Output the [X, Y] coordinate of the center of the cell containing the given text.  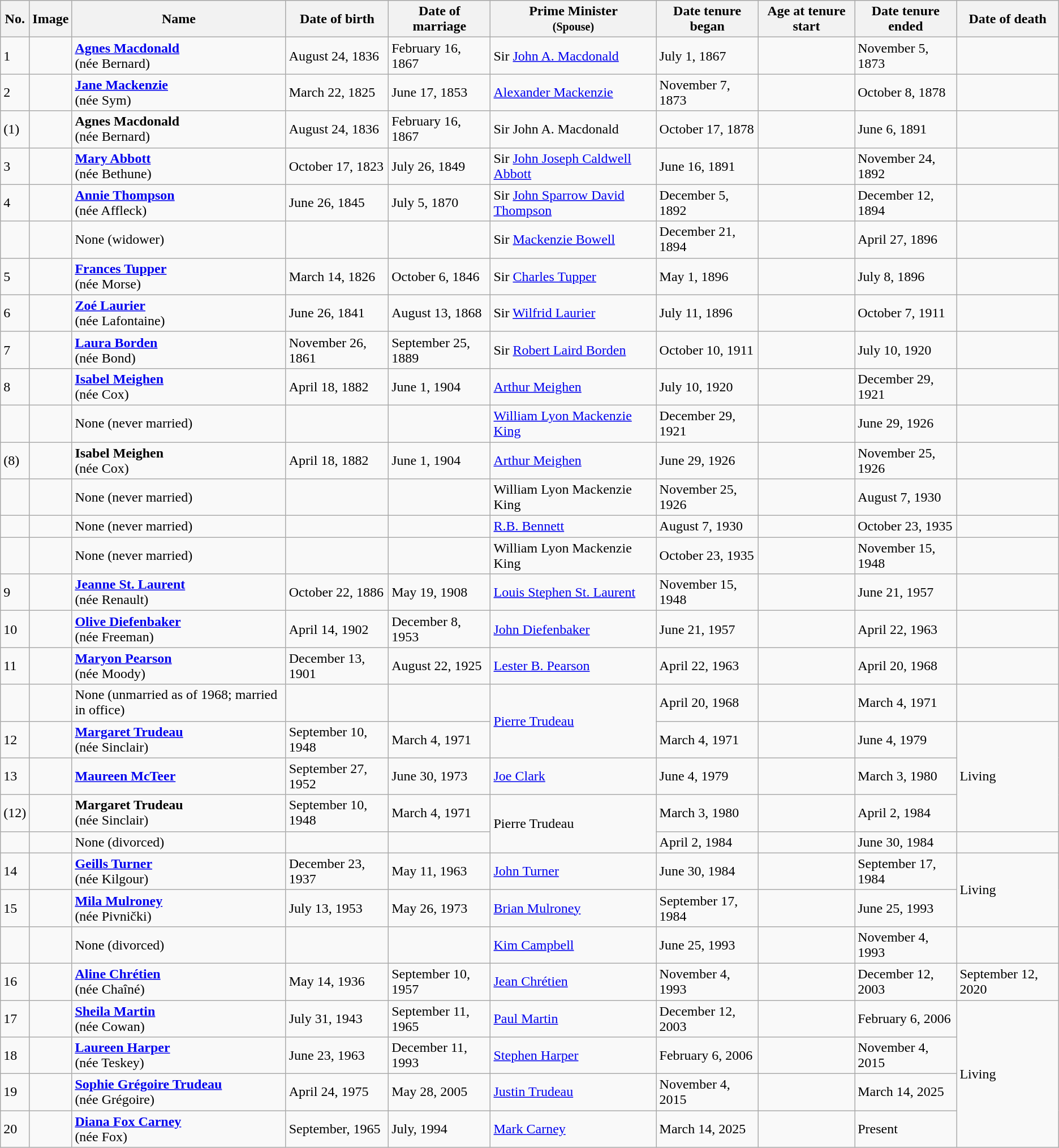
Age at tenure start [806, 19]
Date of birth [337, 19]
None (widower) [179, 240]
18 [15, 1055]
Zoé Laurier(née Lafontaine) [179, 313]
May 19, 1908 [440, 593]
Sir John Sparrow David Thompson [574, 202]
11 [15, 666]
4 [15, 202]
5 [15, 276]
June 26, 1841 [337, 313]
9 [15, 593]
Lester B. Pearson [574, 666]
Paul Martin [574, 1018]
Jeanne St. Laurent(née Renault) [179, 593]
December 11, 1993 [440, 1055]
August 13, 1868 [440, 313]
Sir Robert Laird Borden [574, 349]
Sir Wilfrid Laurier [574, 313]
6 [15, 313]
October 22, 1886 [337, 593]
September 12, 2020 [1008, 982]
September 27, 1952 [337, 776]
November 7, 1873 [707, 93]
Jean Chrétien [574, 982]
July 31, 1943 [337, 1018]
May 1, 1896 [707, 276]
Maureen McTeer [179, 776]
Name [179, 19]
Sir John Joseph Caldwell Abbott [574, 166]
Sir Mackenzie Bowell [574, 240]
12 [15, 740]
Laura Borden(née Bond) [179, 349]
2 [15, 93]
June 26, 1845 [337, 202]
(8) [15, 460]
1 [15, 55]
Image [51, 19]
Joe Clark [574, 776]
October 17, 1878 [707, 129]
John Diefenbaker [574, 629]
Date of death [1008, 19]
Annie Thompson(née Affleck) [179, 202]
May 14, 1936 [337, 982]
December 5, 1892 [707, 202]
July 26, 1849 [440, 166]
Maryon Pearson(née Moody) [179, 666]
July 1, 1867 [707, 55]
October 10, 1911 [707, 349]
October 6, 1846 [440, 276]
November 5, 1873 [906, 55]
13 [15, 776]
July 13, 1953 [337, 908]
Laureen Harper(née Teskey) [179, 1055]
16 [15, 982]
Olive Diefenbaker(née Freeman) [179, 629]
December 21, 1894 [707, 240]
10 [15, 629]
September 25, 1889 [440, 349]
September, 1965 [337, 1129]
3 [15, 166]
Brian Mulroney [574, 908]
May 28, 2005 [440, 1093]
(1) [15, 129]
June 23, 1963 [337, 1055]
Prime Minister(Spouse) [574, 19]
March 22, 1825 [337, 93]
December 13, 1901 [337, 666]
April 14, 1902 [337, 629]
June 30, 1973 [440, 776]
None (unmarried as of 1968; married in office) [179, 702]
December 23, 1937 [337, 871]
Present [906, 1129]
14 [15, 871]
John Turner [574, 871]
Diana Fox Carney(née Fox) [179, 1129]
Stephen Harper [574, 1055]
Frances Tupper(née Morse) [179, 276]
No. [15, 19]
8 [15, 387]
May 11, 1963 [440, 871]
15 [15, 908]
Mark Carney [574, 1129]
20 [15, 1129]
October 17, 1823 [337, 166]
Louis Stephen St. Laurent [574, 593]
July, 1994 [440, 1129]
19 [15, 1093]
17 [15, 1018]
May 26, 1973 [440, 908]
Date of marriage [440, 19]
December 12, 1894 [906, 202]
October 8, 1878 [906, 93]
June 17, 1853 [440, 93]
Justin Trudeau [574, 1093]
June 16, 1891 [707, 166]
Date tenure began [707, 19]
June 6, 1891 [906, 129]
September 10, 1957 [440, 982]
November 26, 1861 [337, 349]
Sheila Martin(née Cowan) [179, 1018]
Geills Turner(née Kilgour) [179, 871]
Jane Mackenzie(née Sym) [179, 93]
Alexander Mackenzie [574, 93]
April 27, 1896 [906, 240]
July 11, 1896 [707, 313]
Mila Mulroney(née Pivnički) [179, 908]
R.B. Bennett [574, 526]
Date tenure ended [906, 19]
July 8, 1896 [906, 276]
7 [15, 349]
April 24, 1975 [337, 1093]
Aline Chrétien(née Chaîné) [179, 982]
December 8, 1953 [440, 629]
July 5, 1870 [440, 202]
(12) [15, 813]
March 14, 1826 [337, 276]
November 24, 1892 [906, 166]
Mary Abbott(née Bethune) [179, 166]
Kim Campbell [574, 944]
October 7, 1911 [906, 313]
September 11, 1965 [440, 1018]
August 22, 1925 [440, 666]
Sir Charles Tupper [574, 276]
Sophie Grégoire Trudeau(née Grégoire) [179, 1093]
